Find where the given text appears and provide that cell's center as [X, Y] coordinate. 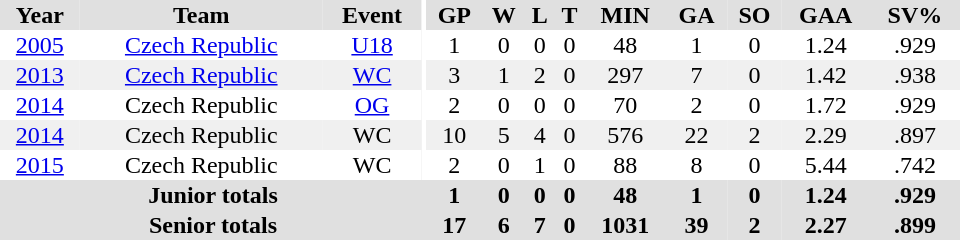
5.44 [826, 165]
297 [625, 75]
10 [454, 135]
Junior totals [213, 195]
W [504, 15]
.897 [915, 135]
5 [504, 135]
70 [625, 105]
Team [202, 15]
2015 [40, 165]
U18 [372, 45]
88 [625, 165]
2.27 [826, 225]
OG [372, 105]
Senior totals [213, 225]
GP [454, 15]
2005 [40, 45]
GA [696, 15]
SV% [915, 15]
2013 [40, 75]
4 [540, 135]
22 [696, 135]
T [570, 15]
576 [625, 135]
.938 [915, 75]
.742 [915, 165]
Event [372, 15]
1.42 [826, 75]
L [540, 15]
.899 [915, 225]
Year [40, 15]
39 [696, 225]
1.72 [826, 105]
1031 [625, 225]
3 [454, 75]
17 [454, 225]
GAA [826, 15]
8 [696, 165]
6 [504, 225]
SO [754, 15]
2.29 [826, 135]
MIN [625, 15]
